Return the [X, Y] coordinate for the center point of the cell that contains the specified text.  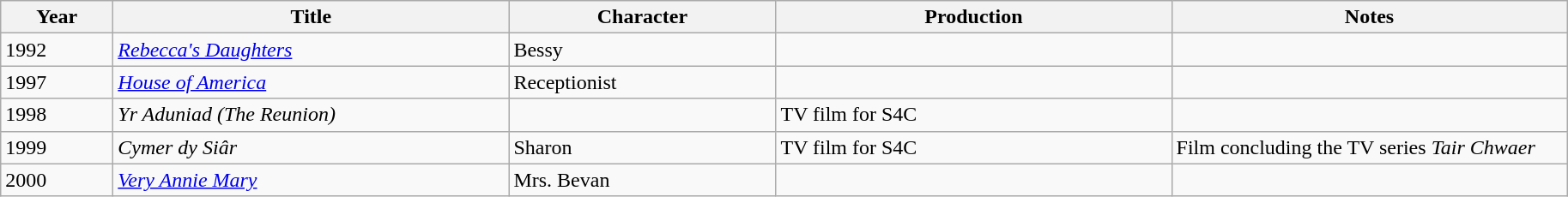
Character [642, 17]
Bessy [642, 50]
1997 [57, 82]
1998 [57, 115]
Mrs. Bevan [642, 180]
Very Annie Mary [311, 180]
1999 [57, 147]
Film concluding the TV series Tair Chwaer [1370, 147]
House of America [311, 82]
Notes [1370, 17]
Year [57, 17]
Cymer dy Siâr [311, 147]
1992 [57, 50]
Receptionist [642, 82]
Title [311, 17]
Sharon [642, 147]
Production [973, 17]
2000 [57, 180]
Rebecca's Daughters [311, 50]
Yr Aduniad (The Reunion) [311, 115]
